Pinpoint the cell where the given text exists, returning its [X, Y] midpoint coordinate. 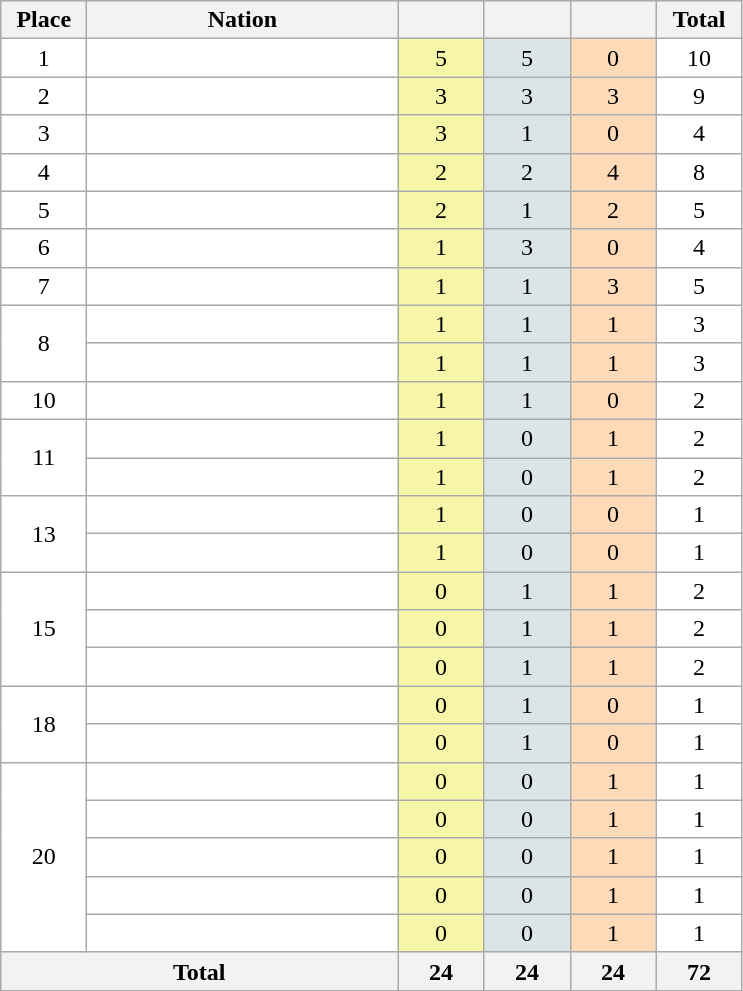
72 [699, 971]
6 [44, 248]
13 [44, 534]
Nation [242, 20]
11 [44, 457]
9 [699, 96]
Place [44, 20]
7 [44, 286]
20 [44, 857]
18 [44, 724]
15 [44, 629]
